For the text-containing cell, return its midpoint in [X, Y] coordinate format. 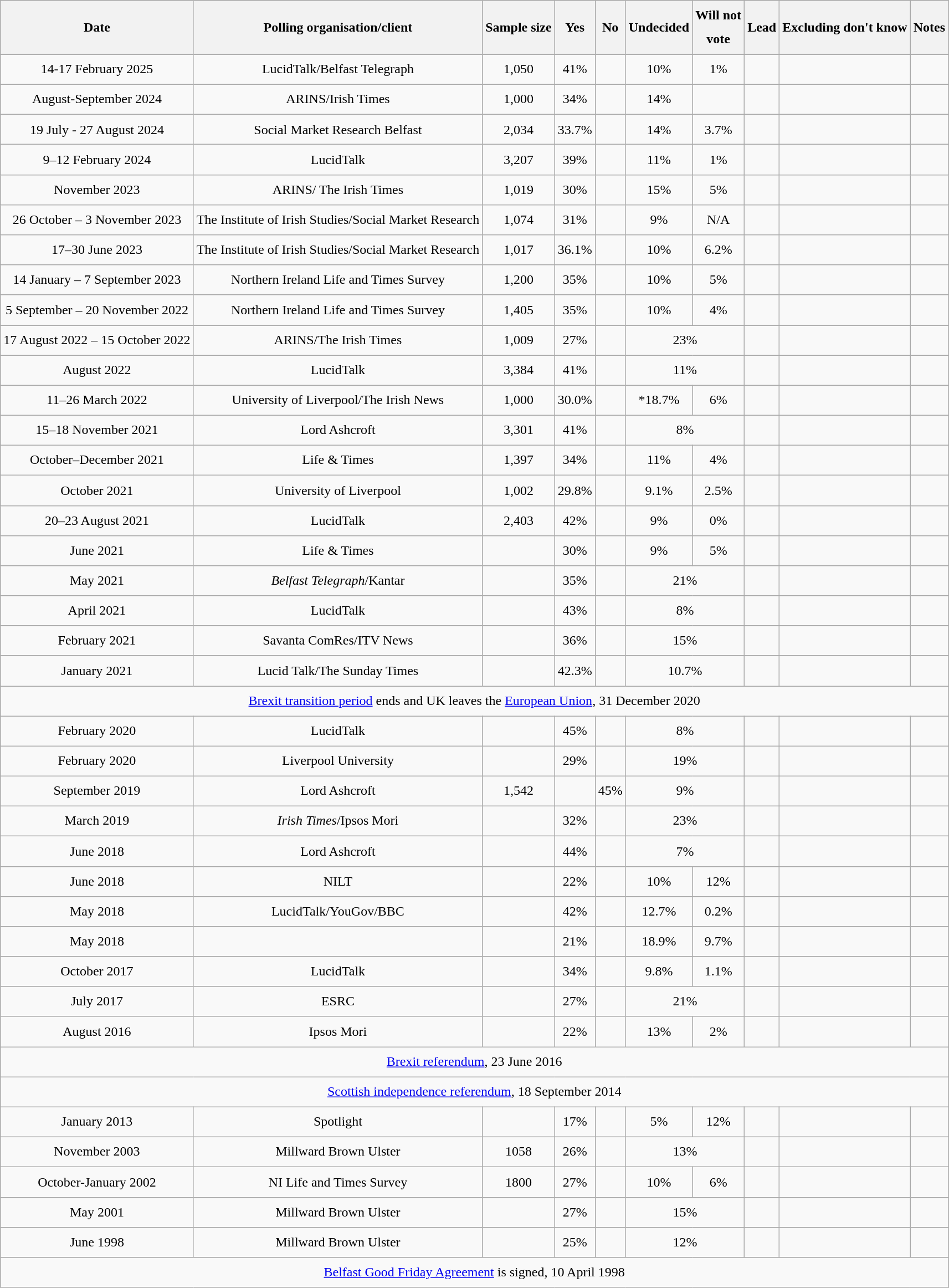
29% [575, 761]
February 2021 [97, 641]
Undecided [659, 28]
19 July - 27 August 2024 [97, 130]
3,384 [519, 370]
9.8% [659, 972]
January 2021 [97, 671]
November 2003 [97, 1152]
Scottish independence referendum, 18 September 2014 [474, 1092]
9–12 February 2024 [97, 160]
Notes [929, 28]
April 2021 [97, 611]
1800 [519, 1182]
1,017 [519, 250]
3.7% [719, 130]
NI Life and Times Survey [338, 1182]
20–23 August 2021 [97, 520]
LucidTalk/Belfast Telegraph [338, 69]
ARINS/The Irish Times [338, 340]
3,207 [519, 160]
Sample size [519, 28]
1,050 [519, 69]
19% [685, 761]
September 2019 [97, 791]
30.0% [575, 400]
1,002 [519, 490]
7% [685, 851]
43% [575, 611]
LucidTalk/YouGov/BBC [338, 911]
University of Liverpool [338, 490]
1,405 [519, 310]
June 1998 [97, 1242]
June 2021 [97, 550]
Brexit referendum, 23 June 2016 [474, 1062]
Lead [762, 28]
No [611, 28]
9.7% [719, 942]
ARINS/ The Irish Times [338, 190]
Spotlight [338, 1122]
0% [719, 520]
31% [575, 219]
32% [575, 821]
N/A [719, 219]
August 2022 [97, 370]
36% [575, 641]
1,009 [519, 340]
1,200 [519, 280]
August-September 2024 [97, 99]
March 2019 [97, 821]
1,397 [519, 461]
1,074 [519, 219]
May 2021 [97, 581]
5 September – 20 November 2022 [97, 310]
Will not vote [719, 28]
ESRC [338, 1001]
Lucid Talk/The Sunday Times [338, 671]
Liverpool University [338, 761]
1,542 [519, 791]
2,034 [519, 130]
14 January – 7 September 2023 [97, 280]
36.1% [575, 250]
15–18 November 2021 [97, 430]
2% [719, 1031]
1.1% [719, 972]
10.7% [685, 671]
25% [575, 1242]
January 2013 [97, 1122]
October 2021 [97, 490]
Yes [575, 28]
October-January 2002 [97, 1182]
Excluding don't know [845, 28]
18.9% [659, 942]
November 2023 [97, 190]
Date [97, 28]
July 2017 [97, 1001]
Social Market Research Belfast [338, 130]
3,301 [519, 430]
May 2001 [97, 1212]
1058 [519, 1152]
29.8% [575, 490]
17 August 2022 – 15 October 2022 [97, 340]
17–30 June 2023 [97, 250]
ARINS/Irish Times [338, 99]
Irish Times/Ipsos Mori [338, 821]
University of Liverpool/The Irish News [338, 400]
Belfast Good Friday Agreement is signed, 10 April 1998 [474, 1272]
Ipsos Mori [338, 1031]
6.2% [719, 250]
NILT [338, 881]
0.2% [719, 911]
11–26 March 2022 [97, 400]
26 October – 3 November 2023 [97, 219]
Belfast Telegraph/Kantar [338, 581]
1,019 [519, 190]
Savanta ComRes/ITV News [338, 641]
2,403 [519, 520]
August 2016 [97, 1031]
October–December 2021 [97, 461]
17% [575, 1122]
44% [575, 851]
October 2017 [97, 972]
2.5% [719, 490]
14-17 February 2025 [97, 69]
9.1% [659, 490]
Brexit transition period ends and UK leaves the European Union, 31 December 2020 [474, 701]
12.7% [659, 911]
39% [575, 160]
42.3% [575, 671]
33.7% [575, 130]
*18.7% [659, 400]
26% [575, 1152]
Polling organisation/client [338, 28]
